Return [X, Y] of the center of cell containing provided text 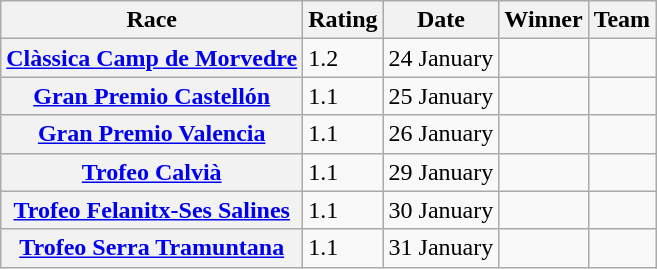
Rating [343, 20]
Trofeo Calvià [152, 172]
1.2 [343, 58]
Team [622, 20]
Trofeo Serra Tramuntana [152, 248]
Winner [544, 20]
Race [152, 20]
29 January [441, 172]
Trofeo Felanitx-Ses Salines [152, 210]
Gran Premio Castellón [152, 96]
26 January [441, 134]
31 January [441, 248]
24 January [441, 58]
Date [441, 20]
30 January [441, 210]
25 January [441, 96]
Clàssica Camp de Morvedre [152, 58]
Gran Premio Valencia [152, 134]
